Locate the cell with the specified text and output its [X, Y] center coordinate. 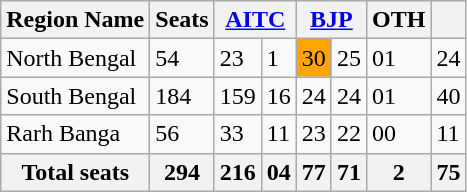
33 [238, 134]
294 [182, 172]
BJP [331, 20]
Region Name [76, 20]
30 [314, 58]
77 [314, 172]
Total seats [76, 172]
75 [448, 172]
2 [398, 172]
Seats [182, 20]
16 [278, 96]
159 [238, 96]
04 [278, 172]
OTH [398, 20]
40 [448, 96]
184 [182, 96]
216 [238, 172]
1 [278, 58]
South Bengal [76, 96]
AITC [255, 20]
22 [348, 134]
71 [348, 172]
25 [348, 58]
56 [182, 134]
North Bengal [76, 58]
00 [398, 134]
Rarh Banga [76, 134]
54 [182, 58]
